From the cell containing the given text, extract its center point as (X, Y) coordinate. 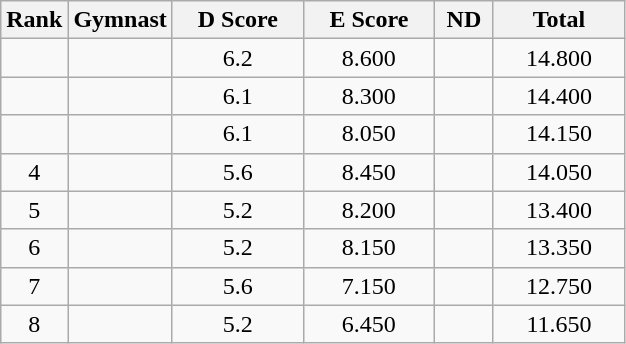
8.450 (368, 172)
Rank (34, 20)
Gymnast (120, 20)
6 (34, 248)
D Score (238, 20)
13.400 (558, 210)
14.400 (558, 96)
E Score (368, 20)
8.300 (368, 96)
6.450 (368, 324)
8 (34, 324)
4 (34, 172)
7 (34, 286)
13.350 (558, 248)
8.200 (368, 210)
6.2 (238, 58)
14.800 (558, 58)
8.600 (368, 58)
11.650 (558, 324)
14.150 (558, 134)
14.050 (558, 172)
8.050 (368, 134)
Total (558, 20)
5 (34, 210)
8.150 (368, 248)
ND (464, 20)
7.150 (368, 286)
12.750 (558, 286)
